Return the (X, Y) coordinate for the center point of the cell that contains the specified text.  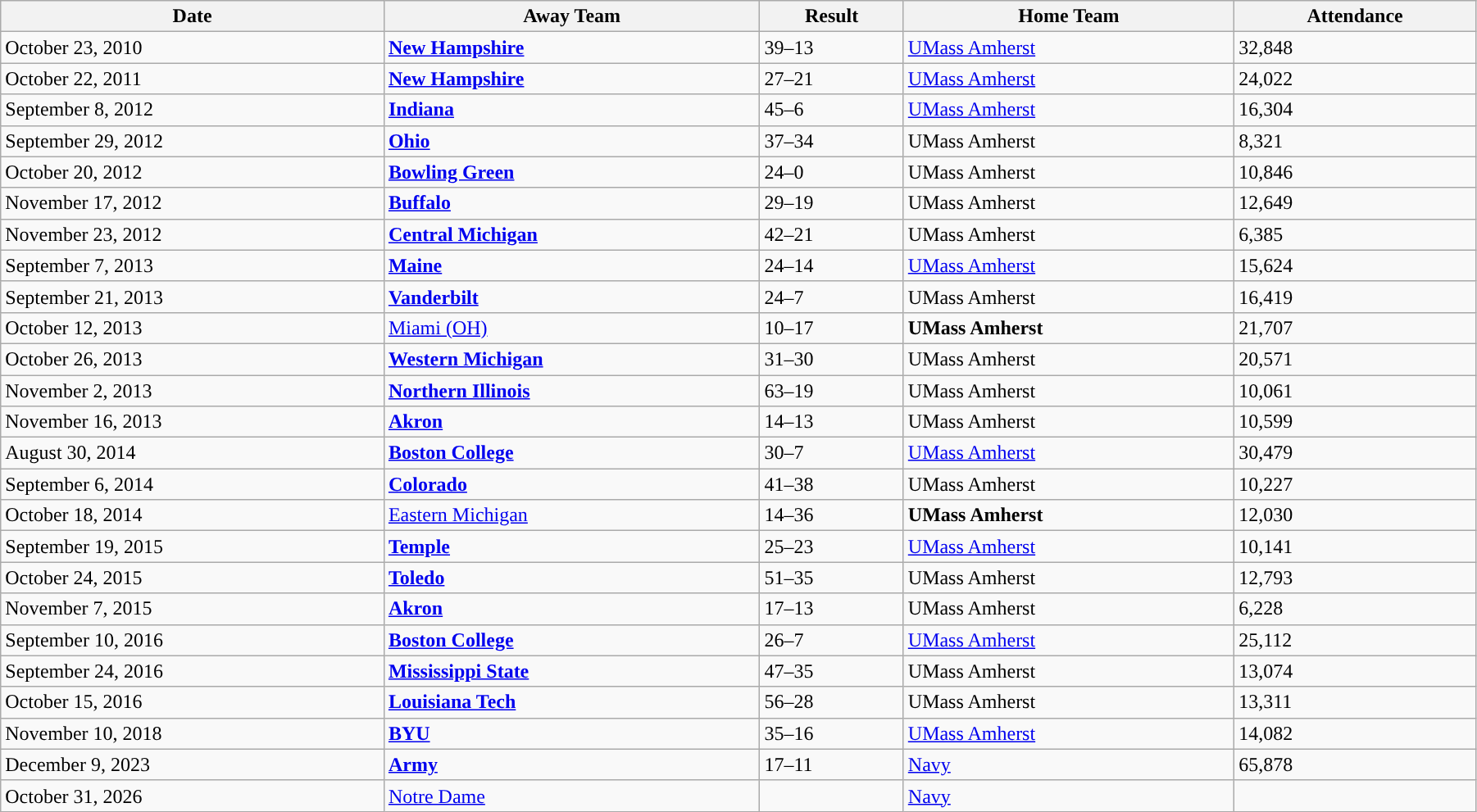
September 19, 2015 (193, 547)
September 29, 2012 (193, 141)
41–38 (831, 484)
10–17 (831, 328)
35–16 (831, 733)
13,074 (1356, 671)
24,022 (1356, 79)
August 30, 2014 (193, 453)
Mississippi State (571, 671)
Central Michigan (571, 234)
October 31, 2026 (193, 796)
Maine (571, 265)
17–11 (831, 764)
Colorado (571, 484)
24–0 (831, 172)
Ohio (571, 141)
25,112 (1356, 640)
17–13 (831, 609)
Western Michigan (571, 359)
10,141 (1356, 547)
12,649 (1356, 203)
November 2, 2013 (193, 391)
37–34 (831, 141)
30–7 (831, 453)
10,846 (1356, 172)
Vanderbilt (571, 297)
Date (193, 16)
September 10, 2016 (193, 640)
65,878 (1356, 764)
21,707 (1356, 328)
25–23 (831, 547)
October 24, 2015 (193, 578)
29–19 (831, 203)
14–36 (831, 515)
September 24, 2016 (193, 671)
24–14 (831, 265)
32,848 (1356, 48)
Louisiana Tech (571, 702)
45–6 (831, 110)
20,571 (1356, 359)
56–28 (831, 702)
September 21, 2013 (193, 297)
Home Team (1069, 16)
Bowling Green (571, 172)
Result (831, 16)
15,624 (1356, 265)
November 7, 2015 (193, 609)
6,228 (1356, 609)
November 16, 2013 (193, 422)
Temple (571, 547)
October 15, 2016 (193, 702)
October 20, 2012 (193, 172)
December 9, 2023 (193, 764)
13,311 (1356, 702)
November 17, 2012 (193, 203)
Toledo (571, 578)
Indiana (571, 110)
Eastern Michigan (571, 515)
12,793 (1356, 578)
30,479 (1356, 453)
October 23, 2010 (193, 48)
Buffalo (571, 203)
September 8, 2012 (193, 110)
16,419 (1356, 297)
Miami (OH) (571, 328)
42–21 (831, 234)
16,304 (1356, 110)
Army (571, 764)
Attendance (1356, 16)
6,385 (1356, 234)
10,599 (1356, 422)
27–21 (831, 79)
October 22, 2011 (193, 79)
14,082 (1356, 733)
63–19 (831, 391)
Notre Dame (571, 796)
10,227 (1356, 484)
Away Team (571, 16)
September 6, 2014 (193, 484)
12,030 (1356, 515)
October 18, 2014 (193, 515)
47–35 (831, 671)
31–30 (831, 359)
November 23, 2012 (193, 234)
October 12, 2013 (193, 328)
14–13 (831, 422)
October 26, 2013 (193, 359)
10,061 (1356, 391)
BYU (571, 733)
24–7 (831, 297)
39–13 (831, 48)
November 10, 2018 (193, 733)
26–7 (831, 640)
September 7, 2013 (193, 265)
8,321 (1356, 141)
51–35 (831, 578)
Northern Illinois (571, 391)
